Extract the (x, y) coordinate from the center of the cell holding the provided text.  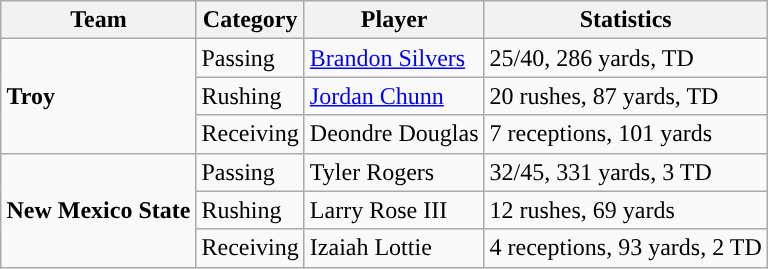
Tyler Rogers (394, 172)
Brandon Silvers (394, 58)
20 rushes, 87 yards, TD (626, 96)
12 rushes, 69 yards (626, 210)
Izaiah Lottie (394, 248)
Statistics (626, 20)
Jordan Chunn (394, 96)
Player (394, 20)
Category (250, 20)
Larry Rose III (394, 210)
Team (98, 20)
Troy (98, 96)
25/40, 286 yards, TD (626, 58)
32/45, 331 yards, 3 TD (626, 172)
7 receptions, 101 yards (626, 134)
4 receptions, 93 yards, 2 TD (626, 248)
New Mexico State (98, 210)
Deondre Douglas (394, 134)
